Identify which cell holds the provided text, then report its (x, y) central coordinate. 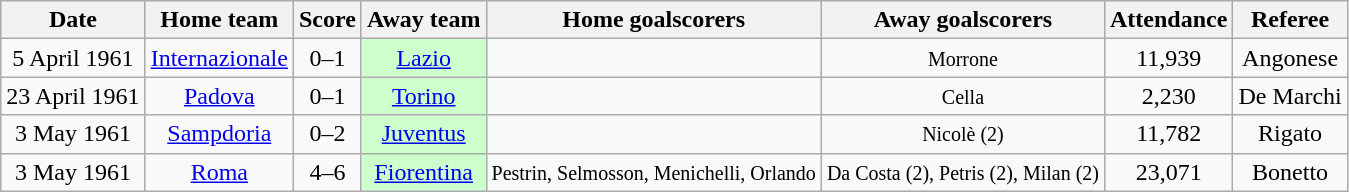
Score (327, 20)
Padova (219, 96)
De Marchi (1290, 96)
Nicolè (2) (962, 134)
23,071 (1168, 172)
Pestrin, Selmosson, Menichelli, Orlando (654, 172)
Internazionale (219, 58)
Torino (424, 96)
11,782 (1168, 134)
Rigato (1290, 134)
Home goalscorers (654, 20)
Juventus (424, 134)
0–2 (327, 134)
Cella (962, 96)
Fiorentina (424, 172)
5 April 1961 (73, 58)
Roma (219, 172)
11,939 (1168, 58)
Referee (1290, 20)
Date (73, 20)
4–6 (327, 172)
Angonese (1290, 58)
Lazio (424, 58)
Away goalscorers (962, 20)
Bonetto (1290, 172)
Morrone (962, 58)
Sampdoria (219, 134)
23 April 1961 (73, 96)
Away team (424, 20)
2,230 (1168, 96)
Da Costa (2), Petris (2), Milan (2) (962, 172)
Attendance (1168, 20)
Home team (219, 20)
